From the cell containing the given text, extract its center point as (x, y) coordinate. 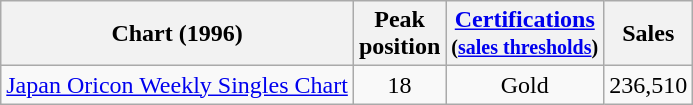
Gold (525, 85)
Peakposition (399, 34)
Chart (1996) (178, 34)
Sales (648, 34)
236,510 (648, 85)
Japan Oricon Weekly Singles Chart (178, 85)
Certifications(sales thresholds) (525, 34)
18 (399, 85)
